Determine the (x, y) coordinate at the center of the cell enclosing the given text.  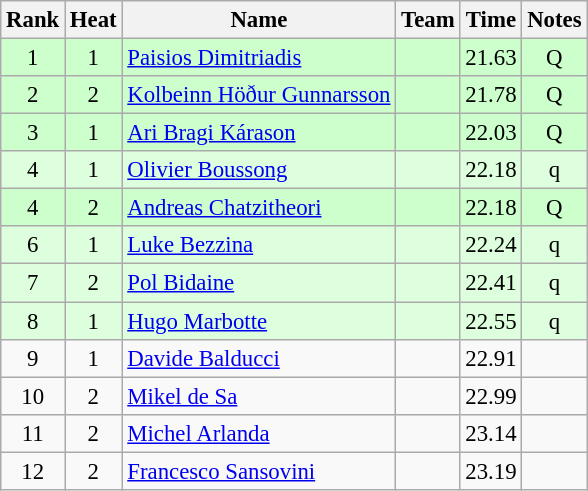
7 (33, 283)
22.41 (491, 283)
Hugo Marbotte (259, 321)
Luke Bezzina (259, 245)
Andreas Chatzitheori (259, 208)
9 (33, 358)
3 (33, 133)
23.14 (491, 433)
21.78 (491, 95)
11 (33, 433)
Kolbeinn Höður Gunnarsson (259, 95)
Mikel de Sa (259, 396)
22.91 (491, 358)
Paisios Dimitriadis (259, 58)
8 (33, 321)
6 (33, 245)
10 (33, 396)
Pol Bidaine (259, 283)
Francesco Sansovini (259, 471)
Notes (554, 20)
12 (33, 471)
Olivier Boussong (259, 170)
Davide Balducci (259, 358)
Ari Bragi Kárason (259, 133)
23.19 (491, 471)
22.03 (491, 133)
Rank (33, 20)
22.99 (491, 396)
Time (491, 20)
22.24 (491, 245)
Name (259, 20)
Team (428, 20)
22.55 (491, 321)
Heat (94, 20)
21.63 (491, 58)
Michel Arlanda (259, 433)
